Determine the [X, Y] coordinate at the center of the cell enclosing the given text.  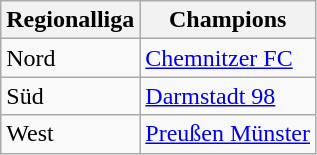
Chemnitzer FC [228, 58]
West [70, 134]
Darmstadt 98 [228, 96]
Regionalliga [70, 20]
Preußen Münster [228, 134]
Nord [70, 58]
Champions [228, 20]
Süd [70, 96]
